Output the [X, Y] coordinate of the center of the cell containing the given text.  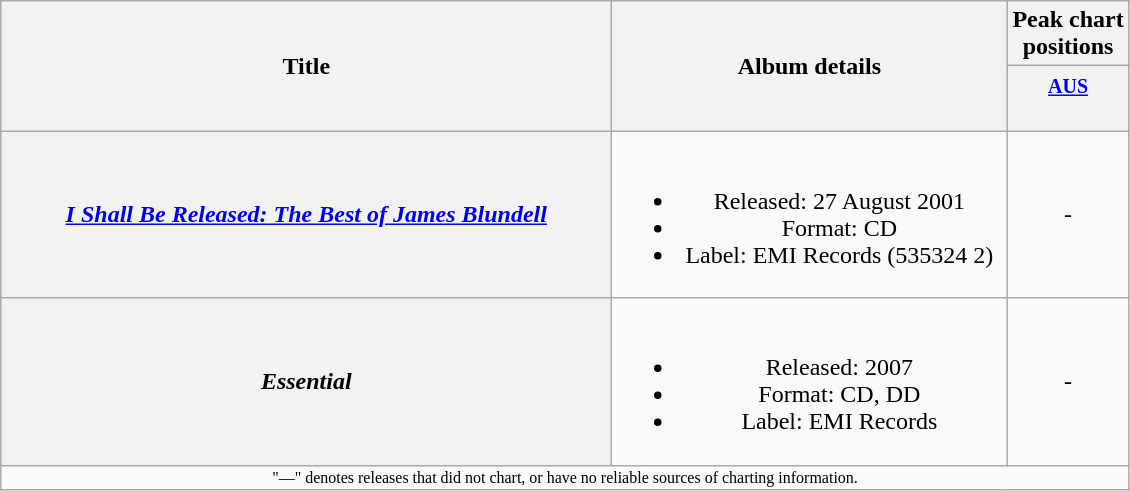
Peak chartpositions [1068, 34]
Released: 27 August 2001Format: CDLabel: EMI Records (535324 2) [810, 214]
"—" denotes releases that did not chart, or have no reliable sources of charting information. [565, 477]
I Shall Be Released: The Best of James Blundell [306, 214]
Essential [306, 382]
Album details [810, 66]
AUS [1068, 98]
Title [306, 66]
Released: 2007Format: CD, DDLabel: EMI Records [810, 382]
